Find where the given text appears and provide that cell's center as (X, Y) coordinate. 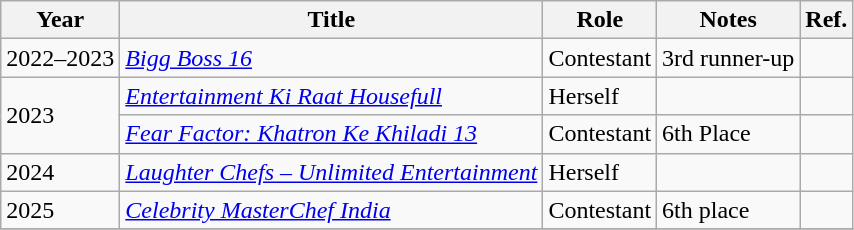
Entertainment Ki Raat Housefull (332, 96)
Notes (728, 20)
Laughter Chefs – Unlimited Entertainment (332, 172)
Ref. (826, 20)
3rd runner-up (728, 58)
2022–2023 (60, 58)
Title (332, 20)
Fear Factor: Khatron Ke Khiladi 13 (332, 134)
Celebrity MasterChef India (332, 210)
Bigg Boss 16 (332, 58)
2023 (60, 115)
6th Place (728, 134)
2025 (60, 210)
6th place (728, 210)
Year (60, 20)
Role (600, 20)
2024 (60, 172)
